Pinpoint the cell where the given text exists, returning its (x, y) midpoint coordinate. 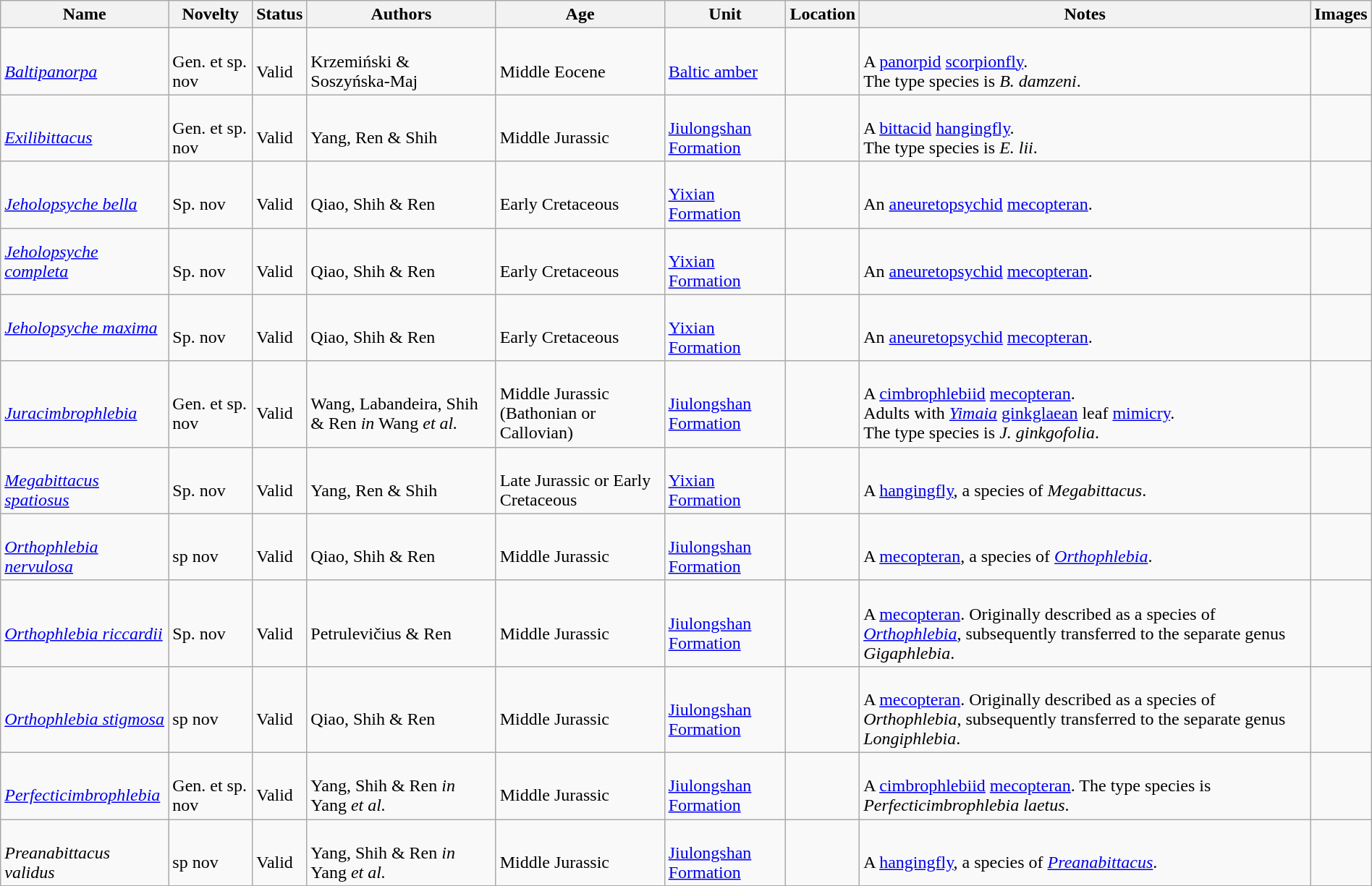
Preanabittacus validus (85, 852)
Krzemiński & Soszyńska-Maj (401, 61)
Exilibittacus (85, 128)
A panorpid scorpionfly. The type species is B. damzeni. (1085, 61)
Middle Jurassic (Bathonian or Callovian) (580, 404)
A bittacid hangingfly. The type species is E. lii. (1085, 128)
Unit (725, 14)
Location (823, 14)
A hangingfly, a species of Preanabittacus. (1085, 852)
Images (1341, 14)
Authors (401, 14)
Baltipanorpa (85, 61)
Petrulevičius & Ren (401, 623)
Megabittacus spatiosus (85, 480)
Baltic amber (725, 61)
Notes (1085, 14)
A mecopteran. Originally described as a species of Orthophlebia, subsequently transferred to the separate genus Gigaphlebia. (1085, 623)
Middle Eocene (580, 61)
Name (85, 14)
Age (580, 14)
A mecopteran, a species of Orthophlebia. (1085, 547)
Jeholopsyche completa (85, 261)
Status (279, 14)
A mecopteran. Originally described as a species of Orthophlebia, subsequently transferred to the separate genus Longiphlebia. (1085, 709)
Jeholopsyche bella (85, 195)
Orthophlebia nervulosa (85, 547)
Orthophlebia stigmosa (85, 709)
Orthophlebia riccardii (85, 623)
Novelty (211, 14)
Wang, Labandeira, Shih & Ren in Wang et al. (401, 404)
Perfecticimbrophlebia (85, 785)
Juracimbrophlebia (85, 404)
A hangingfly, a species of Megabittacus. (1085, 480)
Jeholopsyche maxima (85, 328)
Late Jurassic or Early Cretaceous (580, 480)
A cimbrophlebiid mecopteran. Adults with Yimaia ginkglaean leaf mimicry. The type species is J. ginkgofolia. (1085, 404)
A cimbrophlebiid mecopteran. The type species is Perfecticimbrophlebia laetus. (1085, 785)
